Search for the cell housing the specified text and yield its (x, y) center coordinate. 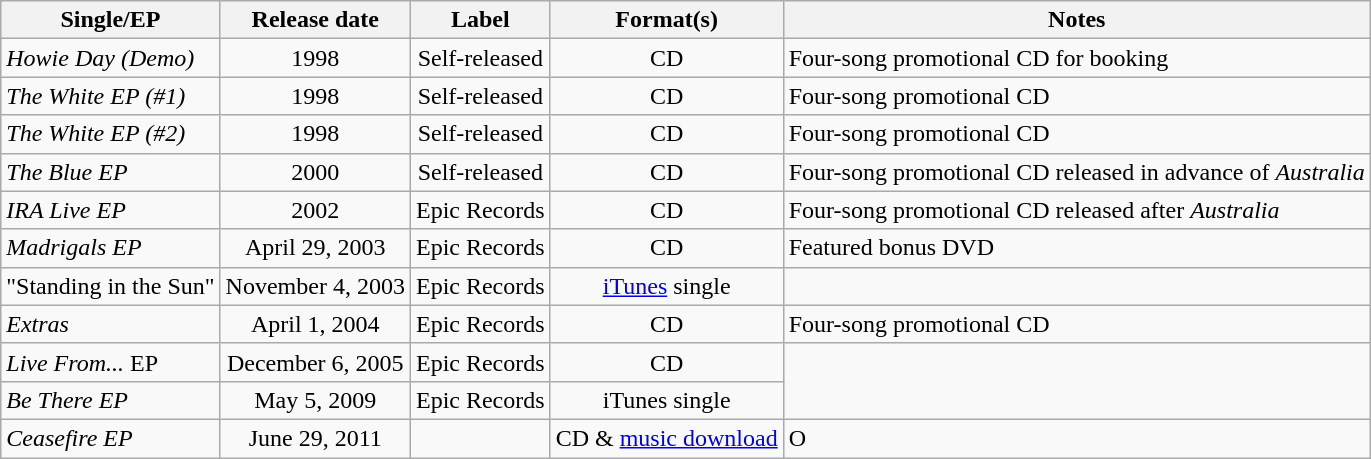
Live From... EP (110, 362)
Release date (315, 20)
Featured bonus DVD (1076, 248)
2000 (315, 172)
Ceasefire EP (110, 438)
Label (480, 20)
November 4, 2003 (315, 286)
April 1, 2004 (315, 324)
Extras (110, 324)
"Standing in the Sun" (110, 286)
Howie Day (Demo) (110, 58)
Four-song promotional CD for booking (1076, 58)
June 29, 2011 (315, 438)
2002 (315, 210)
Four-song promotional CD released after Australia (1076, 210)
Format(s) (666, 20)
Be There EP (110, 400)
The Blue EP (110, 172)
December 6, 2005 (315, 362)
May 5, 2009 (315, 400)
April 29, 2003 (315, 248)
O (1076, 438)
The White EP (#2) (110, 134)
Four-song promotional CD released in advance of Australia (1076, 172)
Madrigals EP (110, 248)
Single/EP (110, 20)
IRA Live EP (110, 210)
The White EP (#1) (110, 96)
Notes (1076, 20)
CD & music download (666, 438)
